Extract the (X, Y) coordinate from the center of the cell holding the provided text.  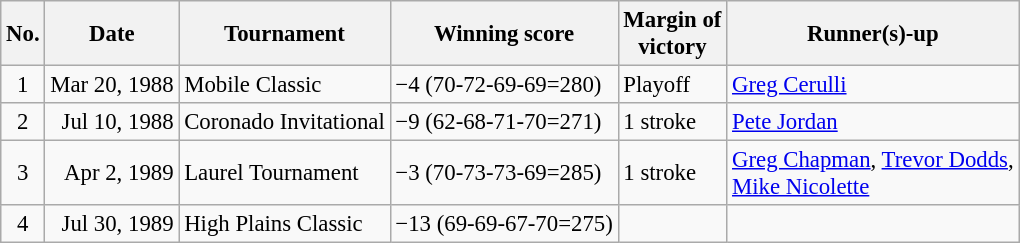
Runner(s)-up (873, 34)
Tournament (284, 34)
Apr 2, 1989 (112, 174)
Playoff (672, 85)
Greg Chapman, Trevor Dodds, Mike Nicolette (873, 174)
Mobile Classic (284, 85)
Date (112, 34)
−9 (62-68-71-70=271) (504, 122)
1 (23, 85)
Jul 30, 1989 (112, 224)
−13 (69-69-67-70=275) (504, 224)
Margin ofvictory (672, 34)
3 (23, 174)
Winning score (504, 34)
Pete Jordan (873, 122)
High Plains Classic (284, 224)
Coronado Invitational (284, 122)
−3 (70-73-73-69=285) (504, 174)
Jul 10, 1988 (112, 122)
Mar 20, 1988 (112, 85)
No. (23, 34)
4 (23, 224)
2 (23, 122)
−4 (70-72-69-69=280) (504, 85)
Greg Cerulli (873, 85)
Laurel Tournament (284, 174)
